For the text-containing cell, return its midpoint in (x, y) coordinate format. 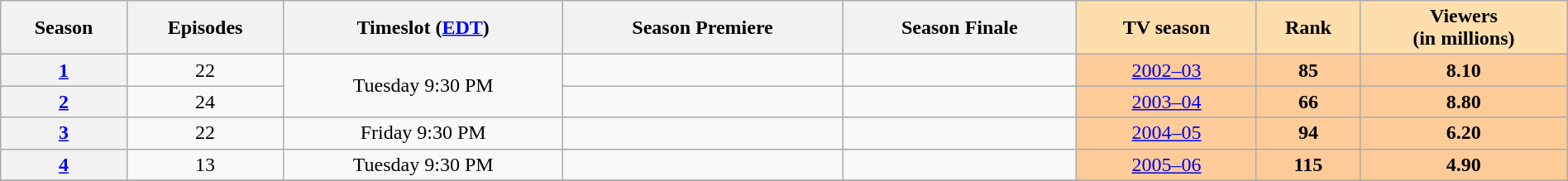
2002–03 (1167, 70)
Season Premiere (702, 28)
4 (64, 164)
2004–05 (1167, 133)
13 (205, 164)
8.10 (1464, 70)
94 (1308, 133)
TV season (1167, 28)
85 (1308, 70)
2005–06 (1167, 164)
24 (205, 102)
66 (1308, 102)
3 (64, 133)
1 (64, 70)
Viewers (in millions) (1464, 28)
2 (64, 102)
Season (64, 28)
Rank (1308, 28)
4.90 (1464, 164)
Friday 9:30 PM (423, 133)
115 (1308, 164)
8.80 (1464, 102)
2003–04 (1167, 102)
6.20 (1464, 133)
Episodes (205, 28)
Timeslot (EDT) (423, 28)
Season Finale (959, 28)
